For the text-containing cell, return its midpoint in [x, y] coordinate format. 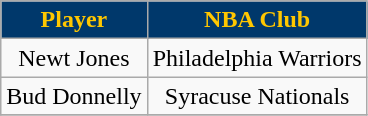
Philadelphia Warriors [257, 58]
Bud Donnelly [74, 96]
Syracuse Nationals [257, 96]
Player [74, 20]
NBA Club [257, 20]
Newt Jones [74, 58]
